Return (X, Y) of the center of cell containing provided text 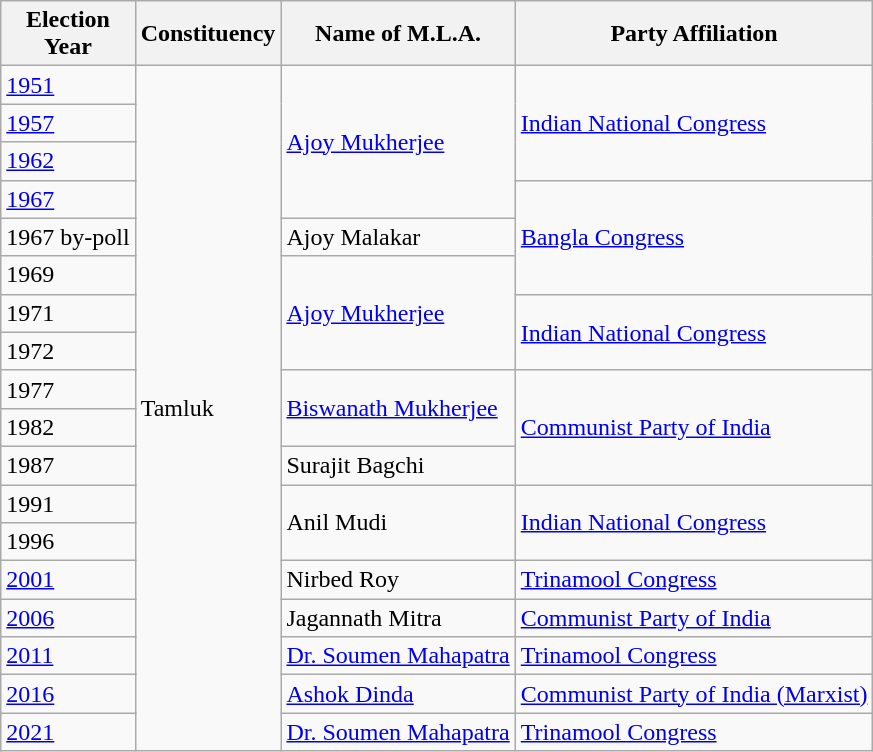
Ashok Dinda (398, 694)
2021 (68, 732)
Ajoy Malakar (398, 237)
Bangla Congress (694, 237)
1969 (68, 275)
1971 (68, 313)
1951 (68, 85)
Anil Mudi (398, 522)
Biswanath Mukherjee (398, 408)
1967 by-poll (68, 237)
1962 (68, 161)
Surajit Bagchi (398, 465)
2011 (68, 656)
Constituency (208, 34)
1972 (68, 351)
Election Year (68, 34)
1991 (68, 503)
Tamluk (208, 408)
1967 (68, 199)
1977 (68, 389)
1982 (68, 427)
1996 (68, 542)
2001 (68, 580)
1957 (68, 123)
Party Affiliation (694, 34)
Nirbed Roy (398, 580)
2006 (68, 618)
2016 (68, 694)
Jagannath Mitra (398, 618)
1987 (68, 465)
Name of M.L.A. (398, 34)
Communist Party of India (Marxist) (694, 694)
